Find where the given text appears and provide that cell's center as [X, Y] coordinate. 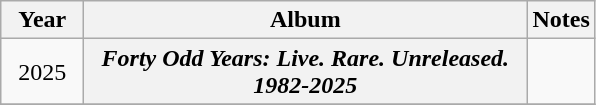
Year [42, 20]
2025 [42, 72]
Forty Odd Years: Live. Rare. Unreleased. 1982-2025 [306, 72]
Notes [561, 20]
Album [306, 20]
